Identify which cell holds the provided text, then report its (x, y) central coordinate. 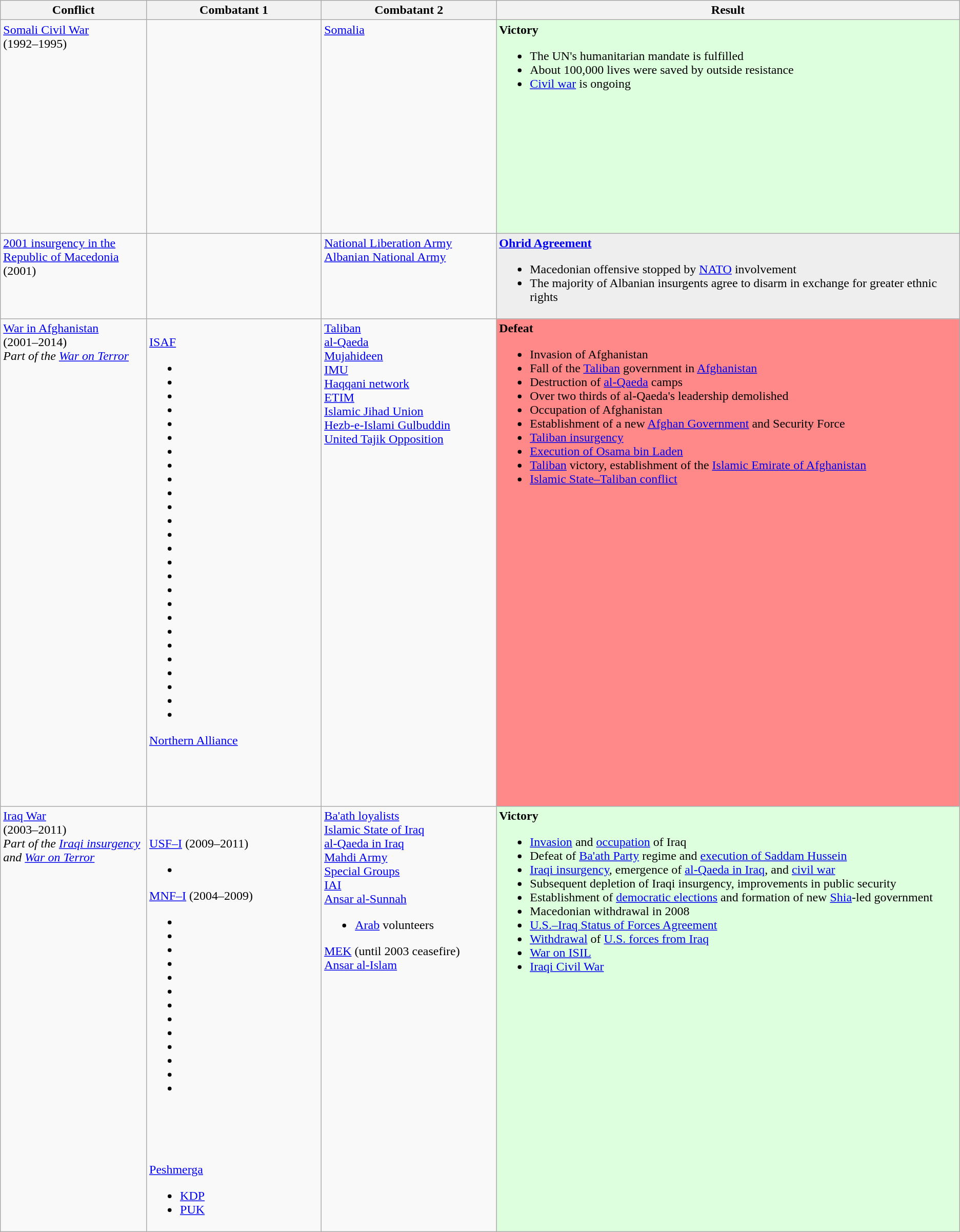
Conflict (74, 10)
Somali Civil War(1992–1995) (74, 127)
Combatant 1 (234, 10)
2001 insurgency in the Republic of Macedonia(2001) (74, 276)
Combatant 2 (409, 10)
VictoryThe UN's humanitarian mandate is fulfilledAbout 100,000 lives were saved by outside resistanceCivil war is ongoing (728, 127)
Taliban al-Qaeda Mujahideen IMU Haqqani network ETIM Islamic Jihad Union Hezb-e-Islami Gulbuddin United Tajik Opposition (409, 562)
Iraq War(2003–2011)Part of the Iraqi insurgency and War on Terror (74, 1019)
Somalia (409, 127)
ISAF Northern Alliance (234, 562)
War in Afghanistan(2001–2014)Part of the War on Terror (74, 562)
USF–I (2009–2011) MNF–I (2004–2009) Peshmerga KDP PUK (234, 1019)
National Liberation Army Albanian National Army (409, 276)
Result (728, 10)
